Provide the (x, y) coordinate of the cell's center where the given text is located.  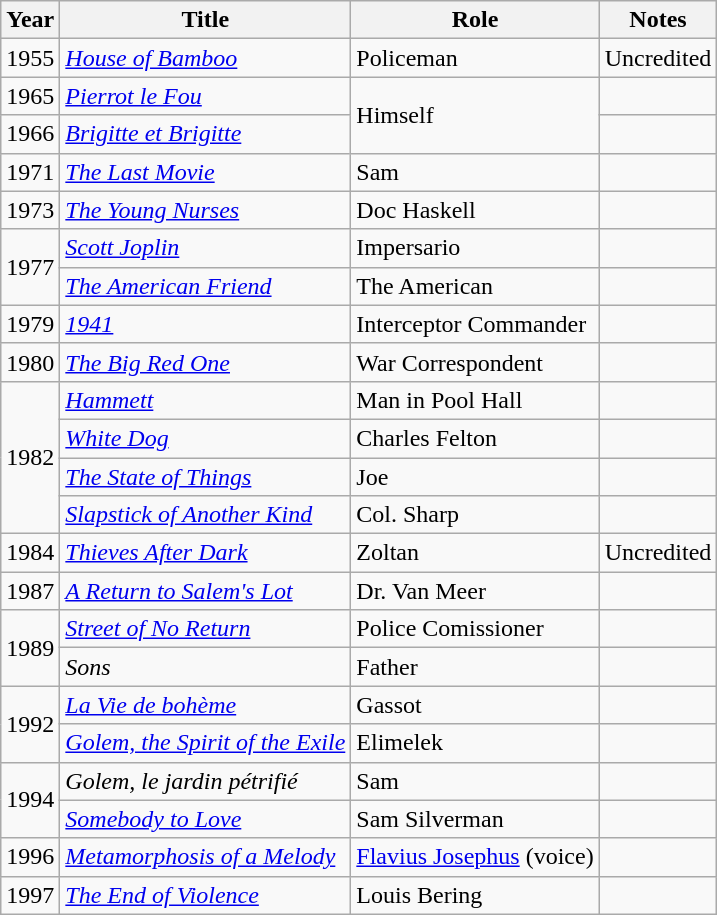
Notes (658, 20)
Slapstick of Another Kind (206, 515)
Sons (206, 667)
1979 (30, 324)
1996 (30, 857)
Dr. Van Meer (475, 591)
Zoltan (475, 553)
La Vie de bohème (206, 705)
Louis Bering (475, 895)
Police Comissioner (475, 629)
Himself (475, 115)
Elimelek (475, 743)
1941 (206, 324)
White Dog (206, 438)
Metamorphosis of a Melody (206, 857)
1973 (30, 210)
The Last Movie (206, 172)
Impersario (475, 248)
Sam Silverman (475, 819)
Flavius Josephus (voice) (475, 857)
Title (206, 20)
1984 (30, 553)
1955 (30, 58)
1989 (30, 648)
Pierrot le Fou (206, 96)
A Return to Salem's Lot (206, 591)
1987 (30, 591)
War Correspondent (475, 362)
1992 (30, 724)
1966 (30, 134)
Year (30, 20)
Father (475, 667)
Golem, le jardin pétrifié (206, 781)
Policeman (475, 58)
The Young Nurses (206, 210)
The Big Red One (206, 362)
Man in Pool Hall (475, 400)
Scott Joplin (206, 248)
1982 (30, 457)
1977 (30, 267)
Street of No Return (206, 629)
Joe (475, 477)
Doc Haskell (475, 210)
The American (475, 286)
Gassot (475, 705)
Hammett (206, 400)
The State of Things (206, 477)
Somebody to Love (206, 819)
House of Bamboo (206, 58)
The End of Violence (206, 895)
Golem, the Spirit of the Exile (206, 743)
1994 (30, 800)
1971 (30, 172)
Thieves After Dark (206, 553)
Role (475, 20)
Interceptor Commander (475, 324)
Brigitte et Brigitte (206, 134)
Col. Sharp (475, 515)
1997 (30, 895)
Charles Felton (475, 438)
The American Friend (206, 286)
1965 (30, 96)
1980 (30, 362)
